Identify which cell holds the provided text, then report its [X, Y] central coordinate. 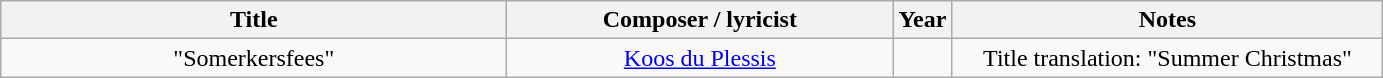
Title [254, 20]
Composer / lyricist [700, 20]
"Somerkersfees" [254, 58]
Koos du Plessis [700, 58]
Title translation: "Summer Christmas" [1168, 58]
Notes [1168, 20]
Year [922, 20]
